Locate the cell with the specified text and output its (X, Y) center coordinate. 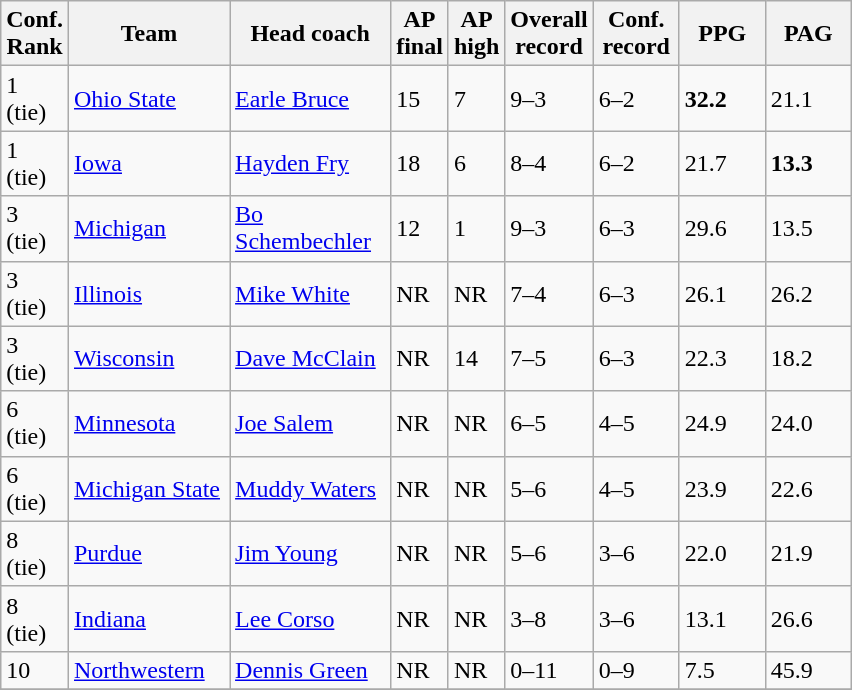
0–9 (636, 670)
7 (476, 98)
Muddy Waters (310, 488)
45.9 (808, 670)
13.5 (808, 228)
Team (148, 34)
24.9 (722, 424)
Indiana (148, 618)
21.1 (808, 98)
Conf. record (636, 34)
18 (420, 164)
7–5 (549, 358)
Head coach (310, 34)
8–4 (549, 164)
Dave McClain (310, 358)
1 (476, 228)
32.2 (722, 98)
Michigan (148, 228)
24.0 (808, 424)
23.9 (722, 488)
22.3 (722, 358)
29.6 (722, 228)
Ohio State (148, 98)
12 (420, 228)
21.9 (808, 554)
3–8 (549, 618)
7.5 (722, 670)
13.1 (722, 618)
22.6 (808, 488)
15 (420, 98)
6 (476, 164)
26.2 (808, 294)
10 (35, 670)
6–5 (549, 424)
Illinois (148, 294)
AP final (420, 34)
Earle Bruce (310, 98)
Dennis Green (310, 670)
Jim Young (310, 554)
Hayden Fry (310, 164)
22.0 (722, 554)
Minnesota (148, 424)
Mike White (310, 294)
Northwestern (148, 670)
AP high (476, 34)
Purdue (148, 554)
Lee Corso (310, 618)
18.2 (808, 358)
Iowa (148, 164)
Michigan State (148, 488)
14 (476, 358)
26.1 (722, 294)
Wisconsin (148, 358)
Bo Schembechler (310, 228)
PPG (722, 34)
Overall record (549, 34)
Joe Salem (310, 424)
PAG (808, 34)
13.3 (808, 164)
21.7 (722, 164)
Conf. Rank (35, 34)
26.6 (808, 618)
7–4 (549, 294)
0–11 (549, 670)
